Output the [x, y] coordinate of the center of the cell containing the given text.  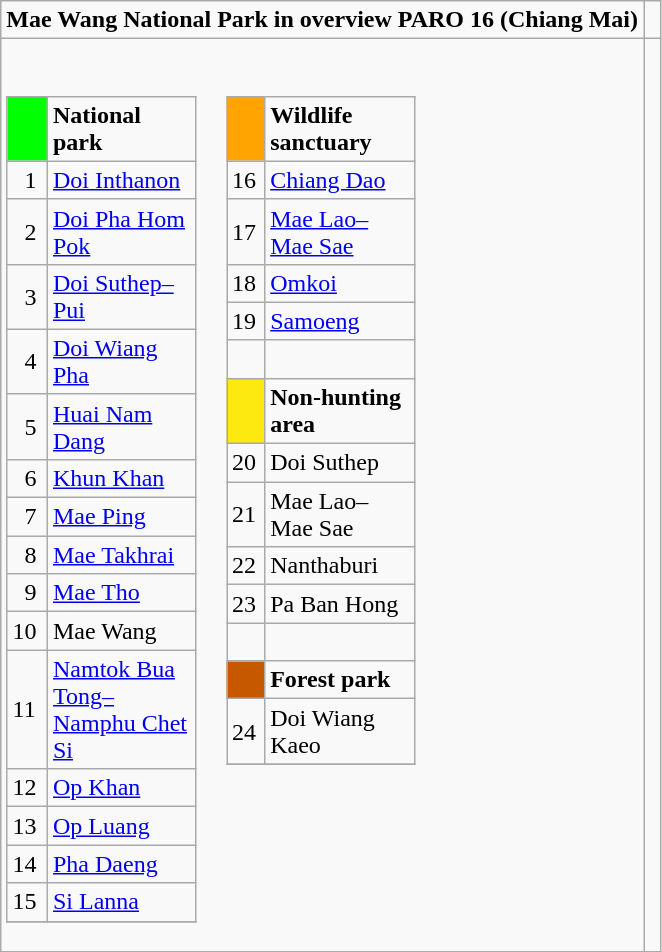
8 [27, 555]
Huai Nam Dang [121, 426]
12 [27, 788]
1 [27, 180]
Forest park [340, 680]
3 [27, 296]
24 [246, 732]
Nanthaburi [340, 566]
Op Luang [121, 826]
6 [27, 478]
Chiang Dao [340, 180]
5 [27, 426]
Doi Inthanon [121, 180]
22 [246, 566]
Doi Suthep–Pui [121, 296]
15 [27, 902]
11 [27, 710]
4 [27, 362]
Mae Ping [121, 517]
Mae Takhrai [121, 555]
Op Khan [121, 788]
Mae Tho [121, 593]
18 [246, 283]
23 [246, 604]
Omkoi [340, 283]
21 [246, 514]
9 [27, 593]
7 [27, 517]
Mae Wang National Park in overview PARO 16 (Chiang Mai) [322, 20]
14 [27, 864]
2 [27, 232]
Khun Khan [121, 478]
Namtok Bua Tong–Namphu Chet Si [121, 710]
17 [246, 232]
13 [27, 826]
Mae Wang [121, 631]
19 [246, 321]
National park [121, 128]
10 [27, 631]
Doi Pha Hom Pok [121, 232]
Si Lanna [121, 902]
20 [246, 463]
Wildlife sanctuary [340, 128]
Pa Ban Hong [340, 604]
Non-hunting area [340, 410]
Doi Wiang Kaeo [340, 732]
Samoeng [340, 321]
Pha Daeng [121, 864]
Doi Wiang Pha [121, 362]
16 [246, 180]
Doi Suthep [340, 463]
